For the text-containing cell, return its midpoint in (x, y) coordinate format. 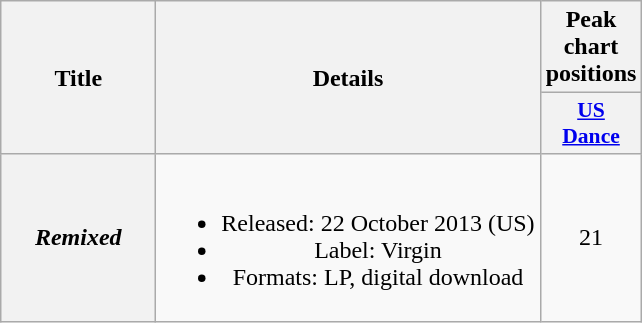
Title (78, 78)
21 (591, 238)
Remixed (78, 238)
USDance (591, 124)
Peak chart positions (591, 47)
Details (348, 78)
Released: 22 October 2013 (US)Label: VirginFormats: LP, digital download (348, 238)
